Detect which cell encompasses the target text, then output its (x, y) center coordinate. 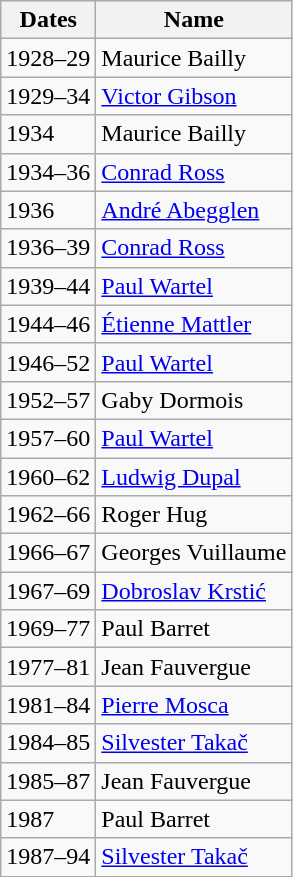
1928–29 (48, 58)
André Abegglen (194, 210)
Roger Hug (194, 515)
1957–60 (48, 438)
1929–34 (48, 96)
Dobroslav Krstić (194, 591)
1934 (48, 134)
1944–46 (48, 324)
1985–87 (48, 781)
1984–85 (48, 743)
Ludwig Dupal (194, 477)
1977–81 (48, 667)
1946–52 (48, 362)
1960–62 (48, 477)
Étienne Mattler (194, 324)
1952–57 (48, 400)
Name (194, 20)
1934–36 (48, 172)
1962–66 (48, 515)
1936 (48, 210)
1936–39 (48, 248)
1987–94 (48, 857)
Victor Gibson (194, 96)
1939–44 (48, 286)
1981–84 (48, 705)
1967–69 (48, 591)
Pierre Mosca (194, 705)
1969–77 (48, 629)
Georges Vuillaume (194, 553)
1966–67 (48, 553)
1987 (48, 819)
Gaby Dormois (194, 400)
Dates (48, 20)
